Find where the given text appears and provide that cell's center as (x, y) coordinate. 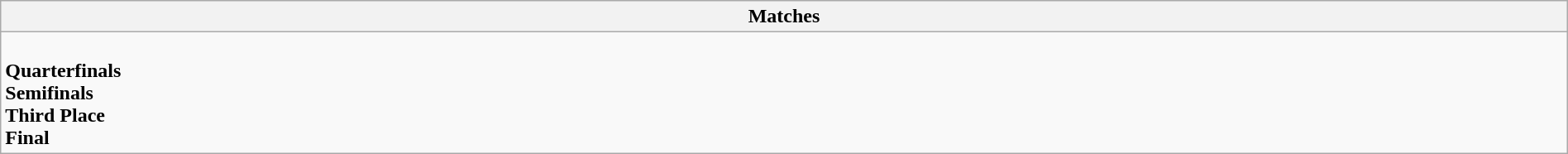
Matches (784, 17)
Quarterfinals Semifinals Third Place Final (784, 93)
